Capture the cell that displays the provided text and extract its (x, y) central coordinate. 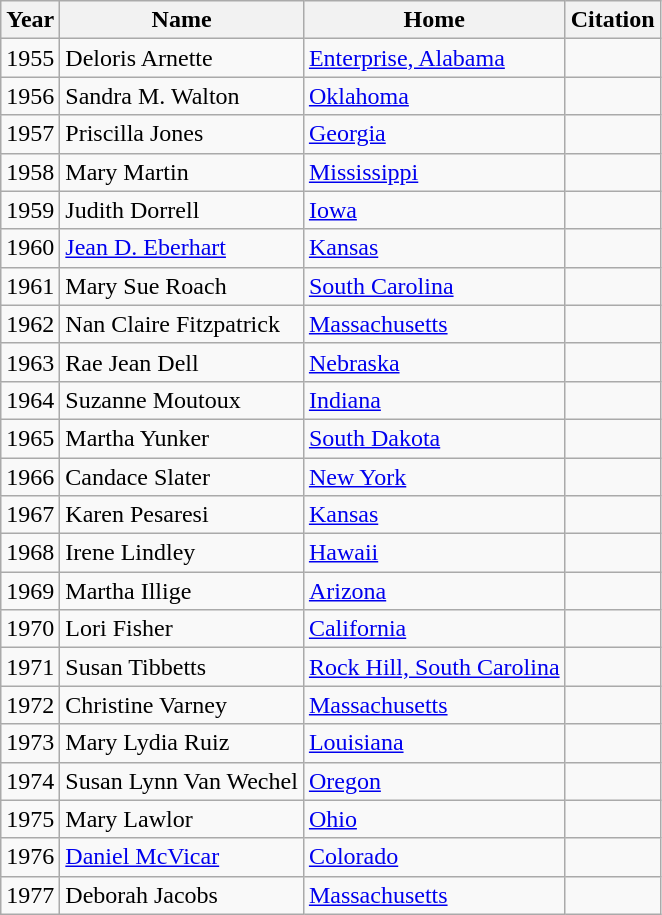
1961 (30, 286)
1956 (30, 96)
1973 (30, 743)
1974 (30, 781)
Irene Lindley (182, 553)
1971 (30, 667)
Suzanne Moutoux (182, 400)
Indiana (434, 400)
South Dakota (434, 438)
Judith Dorrell (182, 210)
1969 (30, 591)
1972 (30, 705)
Sandra M. Walton (182, 96)
1977 (30, 895)
Arizona (434, 591)
1970 (30, 629)
1955 (30, 58)
Home (434, 20)
Nan Claire Fitzpatrick (182, 324)
Rae Jean Dell (182, 362)
Karen Pesaresi (182, 515)
1958 (30, 172)
Name (182, 20)
1963 (30, 362)
Susan Lynn Van Wechel (182, 781)
Enterprise, Alabama (434, 58)
Louisiana (434, 743)
Oregon (434, 781)
1965 (30, 438)
Priscilla Jones (182, 134)
Mary Lawlor (182, 819)
Martha Yunker (182, 438)
Iowa (434, 210)
Colorado (434, 857)
1975 (30, 819)
Ohio (434, 819)
New York (434, 477)
Deloris Arnette (182, 58)
1962 (30, 324)
Georgia (434, 134)
South Carolina (434, 286)
Christine Varney (182, 705)
1967 (30, 515)
Mississippi (434, 172)
Daniel McVicar (182, 857)
Mary Sue Roach (182, 286)
1976 (30, 857)
Rock Hill, South Carolina (434, 667)
1964 (30, 400)
Jean D. Eberhart (182, 248)
1966 (30, 477)
Nebraska (434, 362)
Year (30, 20)
Susan Tibbetts (182, 667)
Hawaii (434, 553)
Mary Lydia Ruiz (182, 743)
Deborah Jacobs (182, 895)
Candace Slater (182, 477)
1968 (30, 553)
1960 (30, 248)
California (434, 629)
Oklahoma (434, 96)
1957 (30, 134)
Martha Illige (182, 591)
1959 (30, 210)
Lori Fisher (182, 629)
Citation (612, 20)
Mary Martin (182, 172)
